Find where the given text appears and provide that cell's center as [x, y] coordinate. 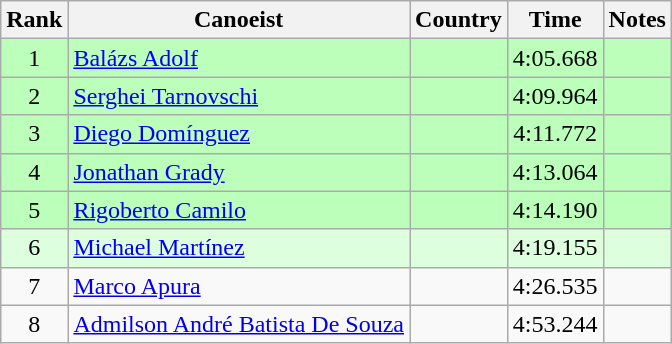
4:26.535 [555, 286]
1 [34, 58]
Michael Martínez [239, 248]
2 [34, 96]
6 [34, 248]
Notes [637, 20]
Admilson André Batista De Souza [239, 324]
Canoeist [239, 20]
Jonathan Grady [239, 172]
4:14.190 [555, 210]
Rigoberto Camilo [239, 210]
Rank [34, 20]
3 [34, 134]
Marco Apura [239, 286]
Diego Domínguez [239, 134]
Balázs Adolf [239, 58]
8 [34, 324]
Serghei Tarnovschi [239, 96]
Country [459, 20]
5 [34, 210]
4:19.155 [555, 248]
4:11.772 [555, 134]
4:13.064 [555, 172]
Time [555, 20]
4:53.244 [555, 324]
4 [34, 172]
4:05.668 [555, 58]
7 [34, 286]
4:09.964 [555, 96]
